Return the (x, y) coordinate for the center point of the cell that contains the specified text.  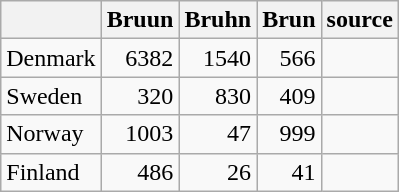
Bruhn (218, 20)
source (360, 20)
486 (140, 172)
26 (218, 172)
Brun (289, 20)
566 (289, 58)
999 (289, 134)
Sweden (51, 96)
6382 (140, 58)
Finland (51, 172)
41 (289, 172)
409 (289, 96)
Norway (51, 134)
320 (140, 96)
1003 (140, 134)
Bruun (140, 20)
830 (218, 96)
47 (218, 134)
1540 (218, 58)
Denmark (51, 58)
